From the cell containing the given text, extract its center point as [x, y] coordinate. 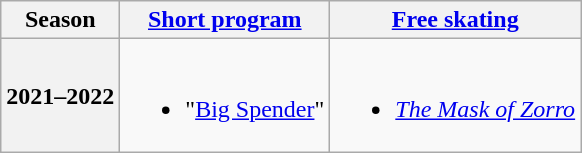
Free skating [456, 20]
The Mask of Zorro [456, 96]
Season [60, 20]
2021–2022 [60, 96]
"Big Spender" [225, 96]
Short program [225, 20]
